Return the (x, y) coordinate for the center point of the cell that contains the specified text.  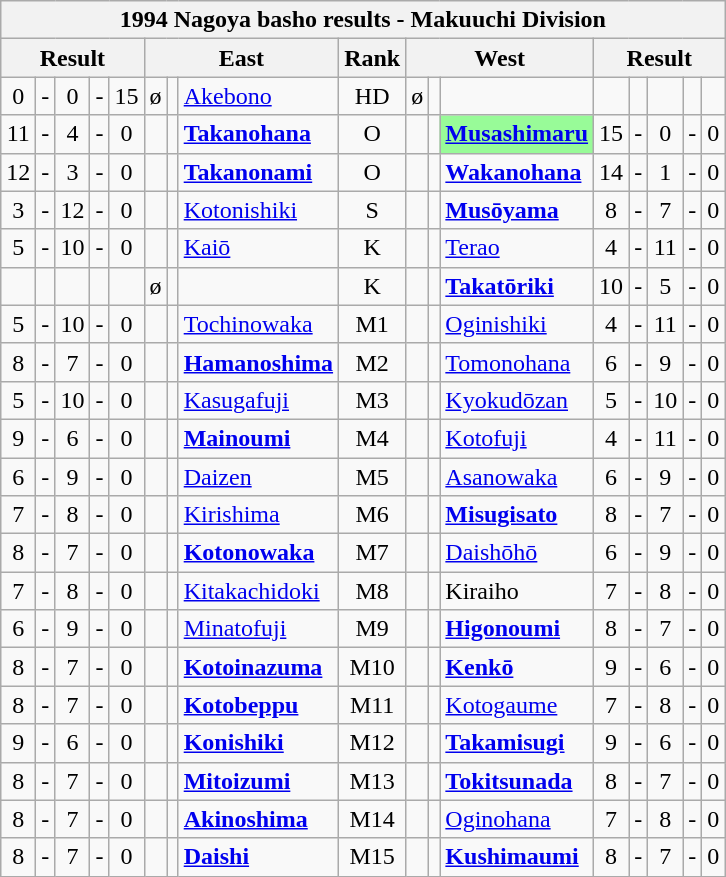
Kushimaumi (517, 857)
Wakanohana (517, 172)
Kotonowaka (258, 553)
Kyokudōzan (517, 400)
Akinoshima (258, 819)
M10 (372, 667)
Kotoinazuma (258, 667)
M1 (372, 324)
Daishōhō (517, 553)
M12 (372, 743)
Minatofuji (258, 629)
Kasugafuji (258, 400)
Daishi (258, 857)
Kotonishiki (258, 210)
1994 Nagoya basho results - Makuuchi Division (363, 20)
East (242, 58)
M14 (372, 819)
Hamanoshima (258, 362)
M3 (372, 400)
Terao (517, 248)
Konishiki (258, 743)
Asanowaka (517, 477)
Takanonami (258, 172)
Musōyama (517, 210)
Kirishima (258, 515)
M11 (372, 705)
M6 (372, 515)
M13 (372, 781)
Kotofuji (517, 438)
1 (666, 172)
Misugisato (517, 515)
Tokitsunada (517, 781)
Oginohana (517, 819)
Higonoumi (517, 629)
HD (372, 96)
West (500, 58)
Kenkō (517, 667)
Daizen (258, 477)
Akebono (258, 96)
Kiraiho (517, 591)
M9 (372, 629)
M2 (372, 362)
Takatōriki (517, 286)
M8 (372, 591)
M7 (372, 553)
Oginishiki (517, 324)
Kitakachidoki (258, 591)
M15 (372, 857)
Mainoumi (258, 438)
Kotogaume (517, 705)
Tochinowaka (258, 324)
14 (612, 172)
Rank (372, 58)
Musashimaru (517, 134)
Takamisugi (517, 743)
Kotobeppu (258, 705)
M5 (372, 477)
S (372, 210)
Mitoizumi (258, 781)
Tomonohana (517, 362)
Kaiō (258, 248)
M4 (372, 438)
Takanohana (258, 134)
